Provide the (X, Y) coordinate of the cell's center where the given text is located.  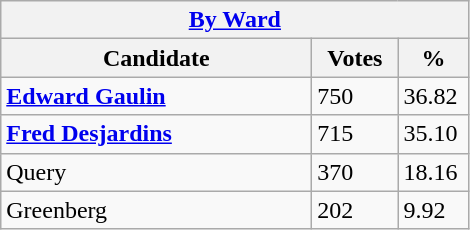
35.10 (434, 134)
9.92 (434, 210)
Candidate (156, 58)
715 (355, 134)
Fred Desjardins (156, 134)
Query (156, 172)
% (434, 58)
750 (355, 96)
Votes (355, 58)
Edward Gaulin (156, 96)
18.16 (434, 172)
36.82 (434, 96)
202 (355, 210)
Greenberg (156, 210)
By Ward (235, 20)
370 (355, 172)
